Identify which cell holds the provided text, then report its [X, Y] central coordinate. 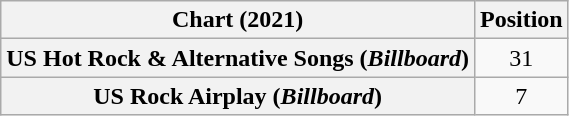
31 [521, 58]
7 [521, 96]
US Rock Airplay (Billboard) [238, 96]
US Hot Rock & Alternative Songs (Billboard) [238, 58]
Chart (2021) [238, 20]
Position [521, 20]
